Capture the cell that displays the provided text and extract its [x, y] central coordinate. 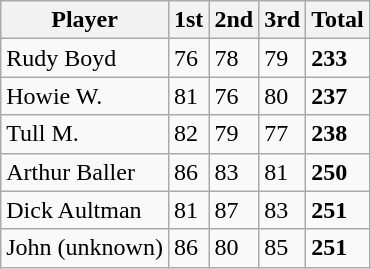
2nd [234, 20]
238 [338, 134]
250 [338, 172]
87 [234, 210]
233 [338, 58]
3rd [282, 20]
1st [188, 20]
Arthur Baller [85, 172]
Howie W. [85, 96]
82 [188, 134]
77 [282, 134]
237 [338, 96]
John (unknown) [85, 248]
78 [234, 58]
85 [282, 248]
Dick Aultman [85, 210]
Total [338, 20]
Rudy Boyd [85, 58]
Player [85, 20]
Tull M. [85, 134]
